Scan for the cell matching the given text and deliver its (x, y) coordinate at center. 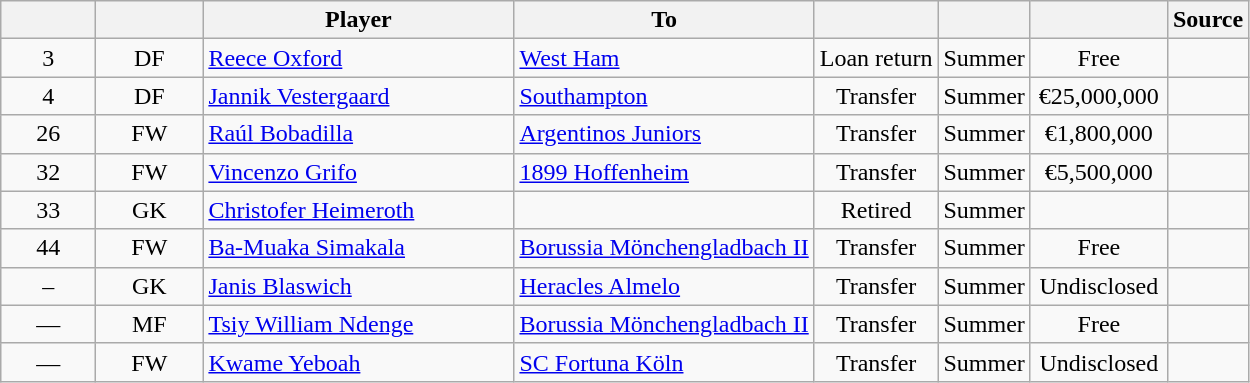
4 (48, 96)
– (48, 286)
To (664, 20)
3 (48, 58)
Kwame Yeboah (358, 362)
Player (358, 20)
Source (1208, 20)
West Ham (664, 58)
SC Fortuna Köln (664, 362)
1899 Hoffenheim (664, 172)
Argentinos Juniors (664, 134)
Heracles Almelo (664, 286)
€25,000,000 (1098, 96)
Ba-Muaka Simakala (358, 248)
32 (48, 172)
Vincenzo Grifo (358, 172)
€5,500,000 (1098, 172)
44 (48, 248)
33 (48, 210)
26 (48, 134)
Janis Blaswich (358, 286)
Christofer Heimeroth (358, 210)
MF (150, 324)
Reece Oxford (358, 58)
Loan return (876, 58)
Retired (876, 210)
Raúl Bobadilla (358, 134)
Southampton (664, 96)
Jannik Vestergaard (358, 96)
Tsiy William Ndenge (358, 324)
€1,800,000 (1098, 134)
